Return (X, Y) of the center of cell containing provided text 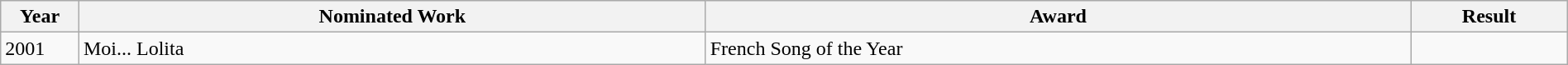
Moi... Lolita (392, 48)
2001 (40, 48)
Year (40, 17)
French Song of the Year (1059, 48)
Nominated Work (392, 17)
Award (1059, 17)
Result (1489, 17)
